Return [X, Y] of the center of cell containing provided text 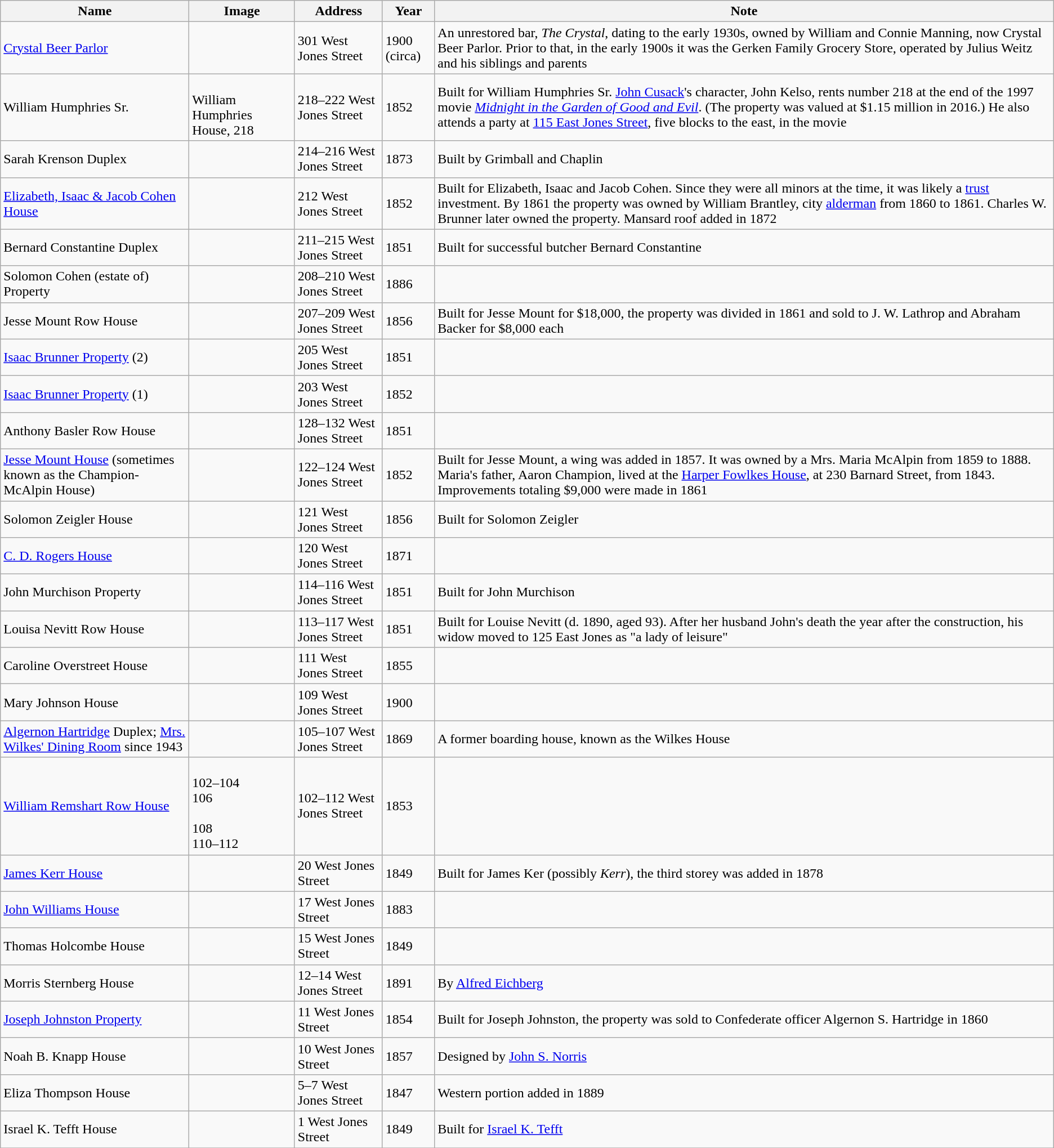
Elizabeth, Isaac & Jacob Cohen House [95, 203]
102–104106108 110–112 [242, 806]
James Kerr House [95, 873]
212 West Jones Street [338, 203]
11 West Jones Street [338, 1019]
Jesse Mount Row House [95, 321]
Built for James Ker (possibly Kerr), the third storey was added in 1878 [744, 873]
Built for Jesse Mount for $18,000, the property was divided in 1861 and sold to J. W. Lathrop and Abraham Backer for $8,000 each [744, 321]
Noah B. Knapp House [95, 1056]
128–132 West Jones Street [338, 430]
Address [338, 11]
207–209 West Jones Street [338, 321]
Caroline Overstreet House [95, 665]
Joseph Johnston Property [95, 1019]
Built by Grimball and Chaplin [744, 159]
102–112 West Jones Street [338, 806]
Built for Israel K. Tefft [744, 1129]
17 West Jones Street [338, 910]
211–215 West Jones Street [338, 248]
Image [242, 11]
Eliza Thompson House [95, 1092]
1871 [409, 556]
C. D. Rogers House [95, 556]
Designed by John S. Norris [744, 1056]
Name [95, 11]
Note [744, 11]
Built for successful butcher Bernard Constantine [744, 248]
12–14 West Jones Street [338, 983]
Jesse Mount House (sometimes known as the Champion-McAlpin House) [95, 475]
Year [409, 11]
Isaac Brunner Property (2) [95, 357]
Thomas Holcombe House [95, 946]
301 West Jones Street [338, 48]
By Alfred Eichberg [744, 983]
122–124 West Jones Street [338, 475]
William Humphries Sr. [95, 107]
Solomon Zeigler House [95, 519]
113–117 West Jones Street [338, 629]
1873 [409, 159]
Built for Joseph Johnston, the property was sold to Confederate officer Algernon S. Hartridge in 1860 [744, 1019]
John Williams House [95, 910]
Bernard Constantine Duplex [95, 248]
Crystal Beer Parlor [95, 48]
5–7 West Jones Street [338, 1092]
Solomon Cohen (estate of) Property [95, 284]
205 West Jones Street [338, 357]
1869 [409, 739]
1847 [409, 1092]
Sarah Krenson Duplex [95, 159]
Anthony Basler Row House [95, 430]
105–107 West Jones Street [338, 739]
111 West Jones Street [338, 665]
1900 [409, 703]
214–216 West Jones Street [338, 159]
10 West Jones Street [338, 1056]
1886 [409, 284]
1853 [409, 806]
John Murchison Property [95, 592]
Mary Johnson House [95, 703]
1855 [409, 665]
203 West Jones Street [338, 394]
1854 [409, 1019]
Western portion added in 1889 [744, 1092]
Israel K. Tefft House [95, 1129]
120 West Jones Street [338, 556]
218–222 West Jones Street [338, 107]
1891 [409, 983]
Built for Solomon Zeigler [744, 519]
William Remshart Row House [95, 806]
Isaac Brunner Property (1) [95, 394]
Louisa Nevitt Row House [95, 629]
1900 (circa) [409, 48]
121 West Jones Street [338, 519]
15 West Jones Street [338, 946]
Morris Sternberg House [95, 983]
Algernon Hartridge Duplex; Mrs. Wilkes' Dining Room since 1943 [95, 739]
1883 [409, 910]
1 West Jones Street [338, 1129]
114–116 West Jones Street [338, 592]
A former boarding house, known as the Wilkes House [744, 739]
William Humphries House, 218 [242, 107]
208–210 West Jones Street [338, 284]
1857 [409, 1056]
109 West Jones Street [338, 703]
20 West Jones Street [338, 873]
Built for John Murchison [744, 592]
